From the cell containing the given text, extract its center point as (X, Y) coordinate. 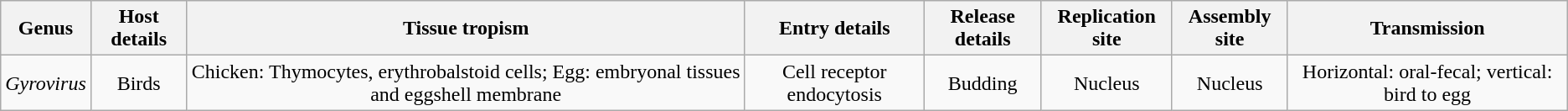
Cell receptor endocytosis (834, 82)
Host details (139, 29)
Genus (46, 29)
Budding (983, 82)
Tissue tropism (466, 29)
Birds (139, 82)
Transmission (1427, 29)
Replication site (1106, 29)
Chicken: Thymocytes, erythrobalstoid cells; Egg: embryonal tissues and eggshell membrane (466, 82)
Entry details (834, 29)
Assembly site (1230, 29)
Release details (983, 29)
Gyrovirus (46, 82)
Horizontal: oral-fecal; vertical: bird to egg (1427, 82)
